Pinpoint the cell where the given text exists, returning its [X, Y] midpoint coordinate. 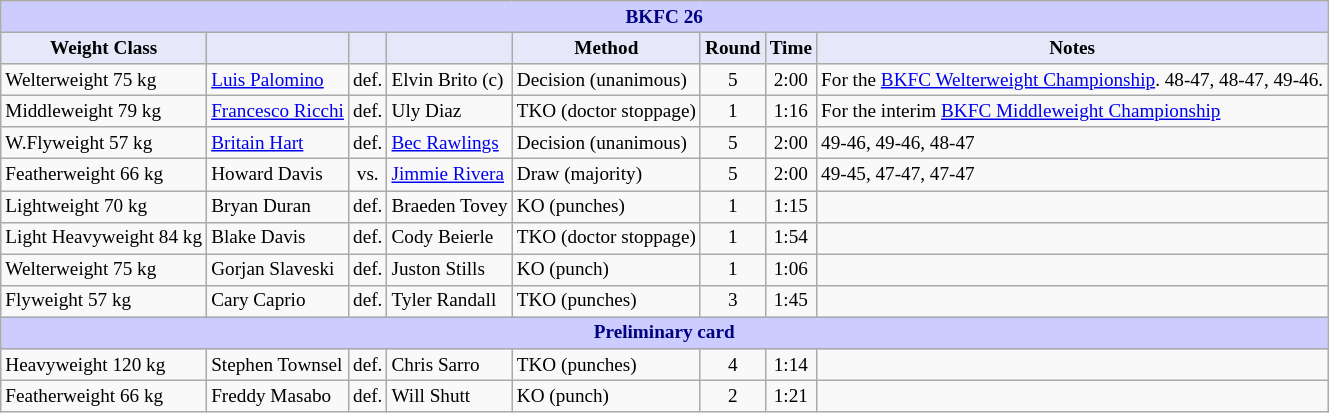
Light Heavyweight 84 kg [104, 238]
49-46, 49-46, 48-47 [1072, 143]
vs. [367, 175]
KO (punches) [606, 206]
2 [732, 396]
Draw (majority) [606, 175]
Britain Hart [278, 143]
W.Flyweight 57 kg [104, 143]
Flyweight 57 kg [104, 301]
Howard Davis [278, 175]
Notes [1072, 48]
Weight Class [104, 48]
Braeden Tovey [450, 206]
Freddy Masabo [278, 396]
Bec Rawlings [450, 143]
Lightweight 70 kg [104, 206]
Uly Diaz [450, 111]
Luis Palomino [278, 80]
For the BKFC Welterweight Championship. 48-47, 48-47, 49-46. [1072, 80]
Elvin Brito (c) [450, 80]
Method [606, 48]
Tyler Randall [450, 301]
Time [790, 48]
1:21 [790, 396]
4 [732, 365]
Blake Davis [278, 238]
Will Shutt [450, 396]
Chris Sarro [450, 365]
Round [732, 48]
For the interim BKFC Middleweight Championship [1072, 111]
Francesco Ricchi [278, 111]
Middleweight 79 kg [104, 111]
Gorjan Slaveski [278, 270]
1:15 [790, 206]
1:16 [790, 111]
Juston Stills [450, 270]
Jimmie Rivera [450, 175]
Cody Beierle [450, 238]
1:06 [790, 270]
1:45 [790, 301]
Stephen Townsel [278, 365]
49-45, 47-47, 47-47 [1072, 175]
Cary Caprio [278, 301]
1:54 [790, 238]
3 [732, 301]
Heavyweight 120 kg [104, 365]
BKFC 26 [664, 17]
1:14 [790, 365]
Preliminary card [664, 333]
Bryan Duran [278, 206]
